Pinpoint the cell where the given text exists, returning its [x, y] midpoint coordinate. 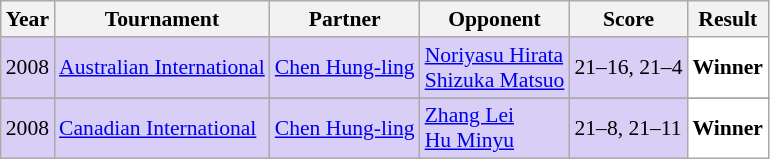
Opponent [495, 19]
Tournament [162, 19]
21–8, 21–11 [628, 128]
Zhang Lei Hu Minyu [495, 128]
Year [28, 19]
Result [728, 19]
Australian International [162, 68]
21–16, 21–4 [628, 68]
Noriyasu Hirata Shizuka Matsuo [495, 68]
Score [628, 19]
Partner [345, 19]
Canadian International [162, 128]
